Locate the cell with the specified text and output its [X, Y] center coordinate. 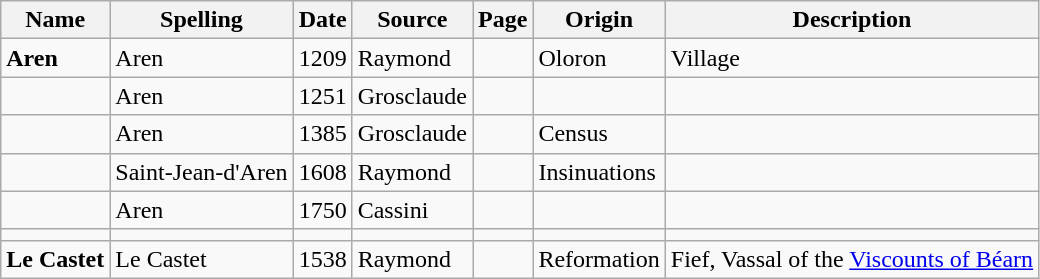
Cassini [412, 210]
Description [852, 20]
Saint-Jean-d'Aren [202, 172]
1209 [322, 58]
Source [412, 20]
Insinuations [599, 172]
Fief, Vassal of the Viscounts of Béarn [852, 259]
Reformation [599, 259]
Name [56, 20]
1608 [322, 172]
Oloron [599, 58]
Census [599, 134]
1251 [322, 96]
1538 [322, 259]
1385 [322, 134]
1750 [322, 210]
Date [322, 20]
Spelling [202, 20]
Origin [599, 20]
Village [852, 58]
Page [503, 20]
